Provide the [X, Y] coordinate of the cell's center where the given text is located.  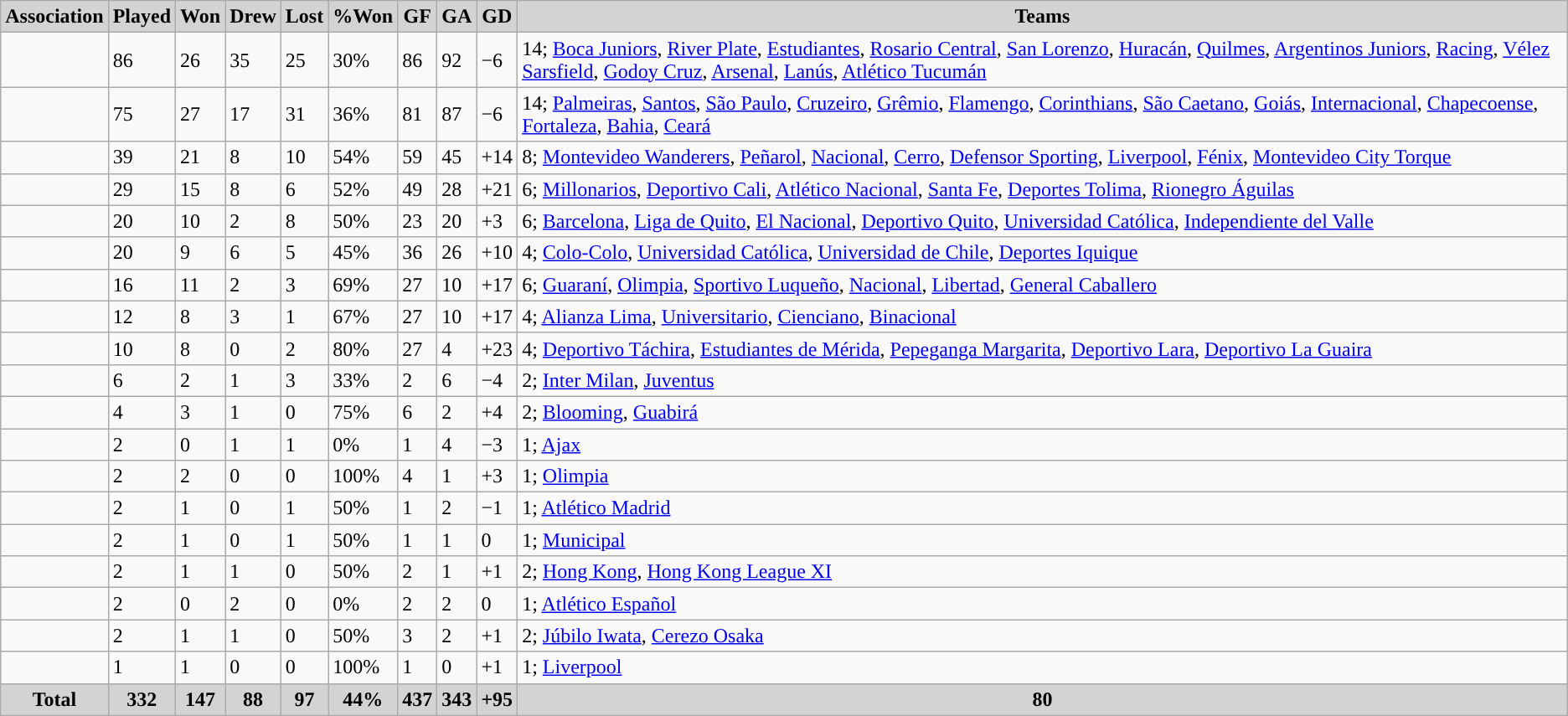
1; Olimpia [1043, 476]
2; Hong Kong, Hong Kong League XI [1043, 572]
GD [498, 17]
GF [417, 17]
−1 [498, 508]
69% [364, 285]
2; Júbilo Iwata, Cerezo Osaka [1043, 636]
+23 [498, 348]
+14 [498, 157]
6; Barcelona, Liga de Quito, El Nacional, Deportivo Quito, Universidad Católica, Independiente del Valle [1043, 221]
75% [364, 412]
35 [253, 60]
2; Inter Milan, Juventus [1043, 380]
44% [364, 699]
Drew [253, 17]
80% [364, 348]
8; Montevideo Wanderers, Peñarol, Nacional, Cerro, Defensor Sporting, Liverpool, Fénix, Montevideo City Torque [1043, 157]
4; Colo-Colo, Universidad Católica, Universidad de Chile, Deportes Iquique [1043, 253]
52% [364, 189]
25 [304, 60]
88 [253, 699]
16 [142, 285]
14; Palmeiras, Santos, São Paulo, Cruzeiro, Grêmio, Flamengo, Corinthians, São Caetano, Goiás, Internacional, Chapecoense, Fortaleza, Bahia, Ceará [1043, 114]
45% [364, 253]
1; Municipal [1043, 540]
−3 [498, 445]
1; Atlético Español [1043, 604]
80 [1043, 699]
12 [142, 317]
45 [457, 157]
2; Blooming, Guabirá [1043, 412]
343 [457, 699]
75 [142, 114]
1; Ajax [1043, 445]
36% [364, 114]
28 [457, 189]
+10 [498, 253]
Teams [1043, 17]
Total [54, 699]
39 [142, 157]
5 [304, 253]
49 [417, 189]
437 [417, 699]
81 [417, 114]
147 [201, 699]
%Won [364, 17]
97 [304, 699]
1; Liverpool [1043, 667]
31 [304, 114]
1; Atlético Madrid [1043, 508]
+21 [498, 189]
23 [417, 221]
Association [54, 17]
11 [201, 285]
92 [457, 60]
6; Guaraní, Olimpia, Sportivo Luqueño, Nacional, Libertad, General Caballero [1043, 285]
33% [364, 380]
GA [457, 17]
29 [142, 189]
4; Deportivo Táchira, Estudiantes de Mérida, Pepeganga Margarita, Deportivo Lara, Deportivo La Guaira [1043, 348]
54% [364, 157]
Won [201, 17]
17 [253, 114]
87 [457, 114]
Played [142, 17]
36 [417, 253]
21 [201, 157]
9 [201, 253]
−4 [498, 380]
15 [201, 189]
332 [142, 699]
30% [364, 60]
4; Alianza Lima, Universitario, Cienciano, Binacional [1043, 317]
+95 [498, 699]
Lost [304, 17]
+4 [498, 412]
67% [364, 317]
59 [417, 157]
6; Millonarios, Deportivo Cali, Atlético Nacional, Santa Fe, Deportes Tolima, Rionegro Águilas [1043, 189]
